Return (x, y) of the center of cell containing provided text 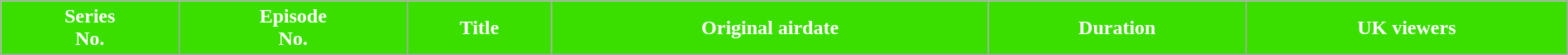
SeriesNo. (90, 28)
UK viewers (1406, 28)
EpisodeNo. (294, 28)
Original airdate (770, 28)
Title (480, 28)
Duration (1116, 28)
